Scan for the cell matching the given text and deliver its (x, y) coordinate at center. 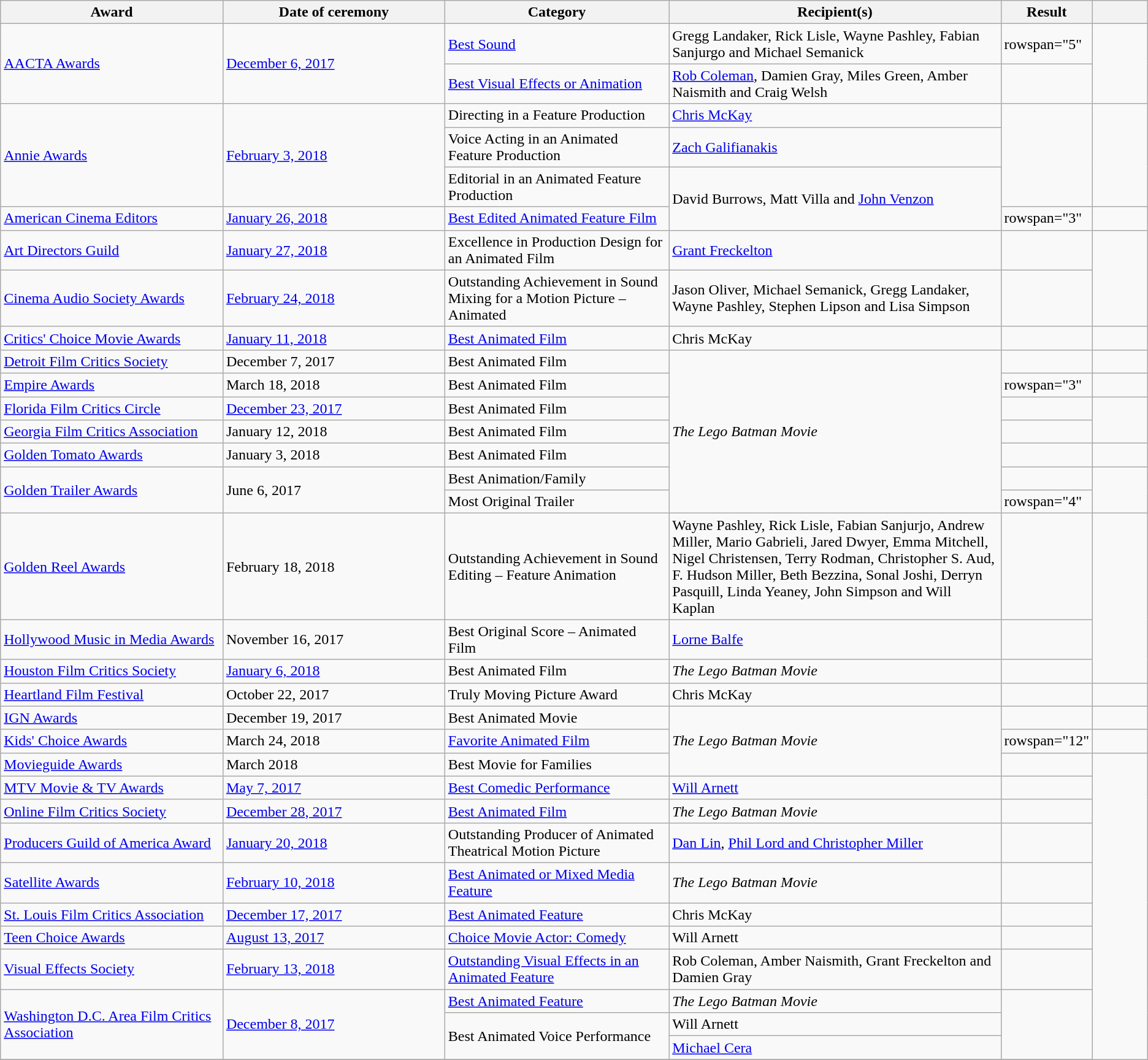
January 3, 2018 (334, 455)
January 6, 2018 (334, 671)
Golden Tomato Awards (112, 455)
Outstanding Visual Effects in an Animated Feature (557, 969)
Kids' Choice Awards (112, 741)
Florida Film Critics Circle (112, 408)
Zach Galifianakis (835, 147)
Rob Coleman, Damien Gray, Miles Green, Amber Naismith and Craig Welsh (835, 83)
March 18, 2018 (334, 385)
Directing in a Feature Production (557, 115)
Choice Movie Actor: Comedy (557, 938)
Rob Coleman, Amber Naismith, Grant Freckelton and Damien Gray (835, 969)
March 2018 (334, 764)
IGN Awards (112, 718)
Truly Moving Picture Award (557, 694)
Outstanding Producer of Animated Theatrical Motion Picture (557, 843)
Best Animation/Family (557, 478)
December 8, 2017 (334, 1024)
February 10, 2018 (334, 882)
November 16, 2017 (334, 639)
Most Original Trailer (557, 502)
Best Visual Effects or Animation (557, 83)
December 7, 2017 (334, 361)
Best Original Score – Animated Film (557, 639)
rowspan="5" (1047, 44)
Empire Awards (112, 385)
August 13, 2017 (334, 938)
Golden Reel Awards (112, 567)
December 28, 2017 (334, 811)
rowspan="12" (1047, 741)
Grant Freckelton (835, 250)
Result (1047, 12)
Visual Effects Society (112, 969)
St. Louis Film Critics Association (112, 915)
Favorite Animated Film (557, 741)
January 11, 2018 (334, 338)
Best Animated Movie (557, 718)
Outstanding Achievement in Sound Mixing for a Motion Picture – Animated (557, 298)
Best Comedic Performance (557, 788)
February 3, 2018 (334, 155)
Movieguide Awards (112, 764)
Online Film Critics Society (112, 811)
Detroit Film Critics Society (112, 361)
Best Movie for Families (557, 764)
Georgia Film Critics Association (112, 432)
December 17, 2017 (334, 915)
Houston Film Critics Society (112, 671)
Satellite Awards (112, 882)
Producers Guild of America Award (112, 843)
Best Animated Voice Performance (557, 1036)
January 12, 2018 (334, 432)
January 27, 2018 (334, 250)
Outstanding Achievement in Sound Editing – Feature Animation (557, 567)
Excellence in Production Design for an Animated Film (557, 250)
May 7, 2017 (334, 788)
Date of ceremony (334, 12)
March 24, 2018 (334, 741)
rowspan="4" (1047, 502)
December 19, 2017 (334, 718)
June 6, 2017 (334, 490)
Editorial in an Animated Feature Production (557, 186)
Cinema Audio Society Awards (112, 298)
Best Sound (557, 44)
Washington D.C. Area Film Critics Association (112, 1024)
Art Directors Guild (112, 250)
Annie Awards (112, 155)
October 22, 2017 (334, 694)
December 6, 2017 (334, 64)
Critics' Choice Movie Awards (112, 338)
American Cinema Editors (112, 218)
Lorne Balfe (835, 639)
Heartland Film Festival (112, 694)
Golden Trailer Awards (112, 490)
Jason Oliver, Michael Semanick, Gregg Landaker, Wayne Pashley, Stephen Lipson and Lisa Simpson (835, 298)
January 26, 2018 (334, 218)
Recipient(s) (835, 12)
Michael Cera (835, 1048)
December 23, 2017 (334, 408)
February 18, 2018 (334, 567)
February 24, 2018 (334, 298)
Award (112, 12)
Hollywood Music in Media Awards (112, 639)
Gregg Landaker, Rick Lisle, Wayne Pashley, Fabian Sanjurgo and Michael Semanick (835, 44)
AACTA Awards (112, 64)
Category (557, 12)
Voice Acting in an Animated Feature Production (557, 147)
Best Edited Animated Feature Film (557, 218)
February 13, 2018 (334, 969)
January 20, 2018 (334, 843)
David Burrows, Matt Villa and John Venzon (835, 199)
Teen Choice Awards (112, 938)
MTV Movie & TV Awards (112, 788)
Best Animated or Mixed Media Feature (557, 882)
Dan Lin, Phil Lord and Christopher Miller (835, 843)
